Return [X, Y] of the center of cell containing provided text 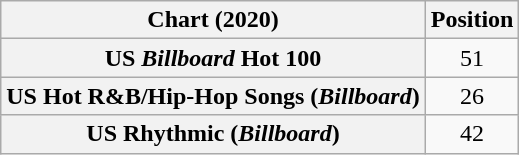
US Rhythmic (Billboard) [213, 134]
Position [472, 20]
US Billboard Hot 100 [213, 58]
26 [472, 96]
US Hot R&B/Hip-Hop Songs (Billboard) [213, 96]
51 [472, 58]
42 [472, 134]
Chart (2020) [213, 20]
